Return [x, y] of the center of cell containing provided text 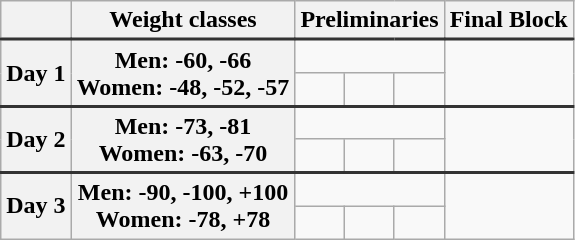
Men: -73, -81 Women: -63, -70 [183, 140]
Day 2 [36, 140]
Day 1 [36, 74]
Men: -90, -100, +100 Women: -78, +78 [183, 206]
Preliminaries [370, 20]
Weight classes [183, 20]
Men: -60, -66 Women: -48, -52, -57 [183, 74]
Final Block [508, 20]
Day 3 [36, 206]
